Pinpoint the cell where the given text exists, returning its [X, Y] midpoint coordinate. 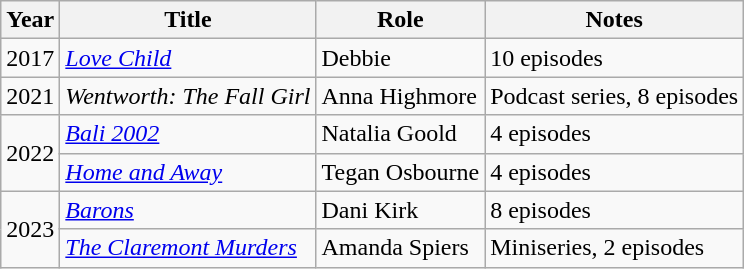
2023 [30, 229]
The Claremont Murders [188, 248]
8 episodes [614, 210]
Bali 2002 [188, 134]
Tegan Osbourne [400, 172]
2022 [30, 153]
Debbie [400, 58]
Dani Kirk [400, 210]
Wentworth: The Fall Girl [188, 96]
Barons [188, 210]
Natalia Goold [400, 134]
Title [188, 20]
Anna Highmore [400, 96]
Role [400, 20]
2017 [30, 58]
Love Child [188, 58]
Notes [614, 20]
Amanda Spiers [400, 248]
10 episodes [614, 58]
Year [30, 20]
Miniseries, 2 episodes [614, 248]
Podcast series, 8 episodes [614, 96]
Home and Away [188, 172]
2021 [30, 96]
